Determine the [x, y] coordinate at the center of the cell enclosing the given text.  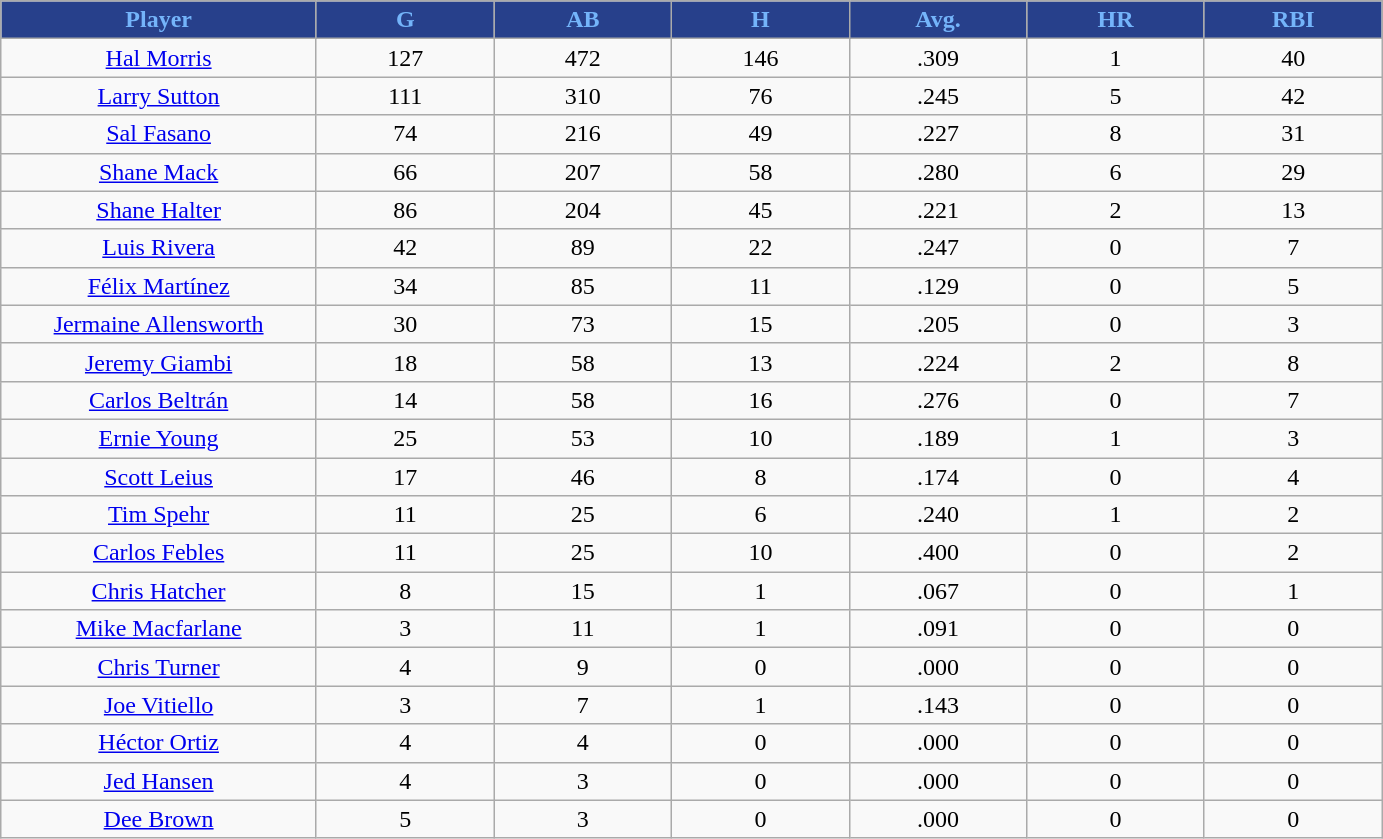
.143 [938, 705]
127 [405, 58]
Félix Martínez [159, 286]
Ernie Young [159, 438]
.174 [938, 477]
204 [583, 210]
.129 [938, 286]
53 [583, 438]
9 [583, 667]
Luis Rivera [159, 248]
89 [583, 248]
Shane Halter [159, 210]
.400 [938, 553]
Avg. [938, 20]
.227 [938, 134]
.240 [938, 515]
14 [405, 400]
34 [405, 286]
216 [583, 134]
Hal Morris [159, 58]
16 [761, 400]
.247 [938, 248]
472 [583, 58]
49 [761, 134]
Player [159, 20]
85 [583, 286]
.245 [938, 96]
.280 [938, 172]
.189 [938, 438]
40 [1293, 58]
Joe Vitiello [159, 705]
.091 [938, 629]
Mike Macfarlane [159, 629]
Carlos Beltrán [159, 400]
G [405, 20]
.309 [938, 58]
45 [761, 210]
Carlos Febles [159, 553]
Dee Brown [159, 819]
Scott Leius [159, 477]
22 [761, 248]
111 [405, 96]
RBI [1293, 20]
310 [583, 96]
18 [405, 362]
66 [405, 172]
Héctor Ortiz [159, 743]
17 [405, 477]
Chris Turner [159, 667]
HR [1116, 20]
30 [405, 324]
.205 [938, 324]
Shane Mack [159, 172]
Tim Spehr [159, 515]
.221 [938, 210]
Jeremy Giambi [159, 362]
207 [583, 172]
AB [583, 20]
29 [1293, 172]
.224 [938, 362]
H [761, 20]
86 [405, 210]
73 [583, 324]
76 [761, 96]
Sal Fasano [159, 134]
46 [583, 477]
31 [1293, 134]
74 [405, 134]
Chris Hatcher [159, 591]
Jermaine Allensworth [159, 324]
.276 [938, 400]
Jed Hansen [159, 781]
.067 [938, 591]
Larry Sutton [159, 96]
146 [761, 58]
